Pinpoint the cell where the given text exists, returning its [X, Y] midpoint coordinate. 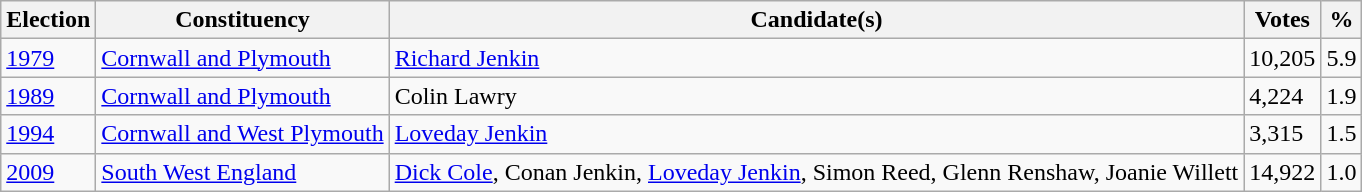
Loveday Jenkin [816, 134]
Election [48, 20]
1.5 [1342, 134]
Votes [1282, 20]
1989 [48, 96]
1.9 [1342, 96]
South West England [242, 172]
2009 [48, 172]
4,224 [1282, 96]
14,922 [1282, 172]
10,205 [1282, 58]
Constituency [242, 20]
1994 [48, 134]
3,315 [1282, 134]
Richard Jenkin [816, 58]
Colin Lawry [816, 96]
Cornwall and West Plymouth [242, 134]
1979 [48, 58]
5.9 [1342, 58]
Candidate(s) [816, 20]
Dick Cole, Conan Jenkin, Loveday Jenkin, Simon Reed, Glenn Renshaw, Joanie Willett [816, 172]
1.0 [1342, 172]
% [1342, 20]
